Identify which cell holds the provided text, then report its (X, Y) central coordinate. 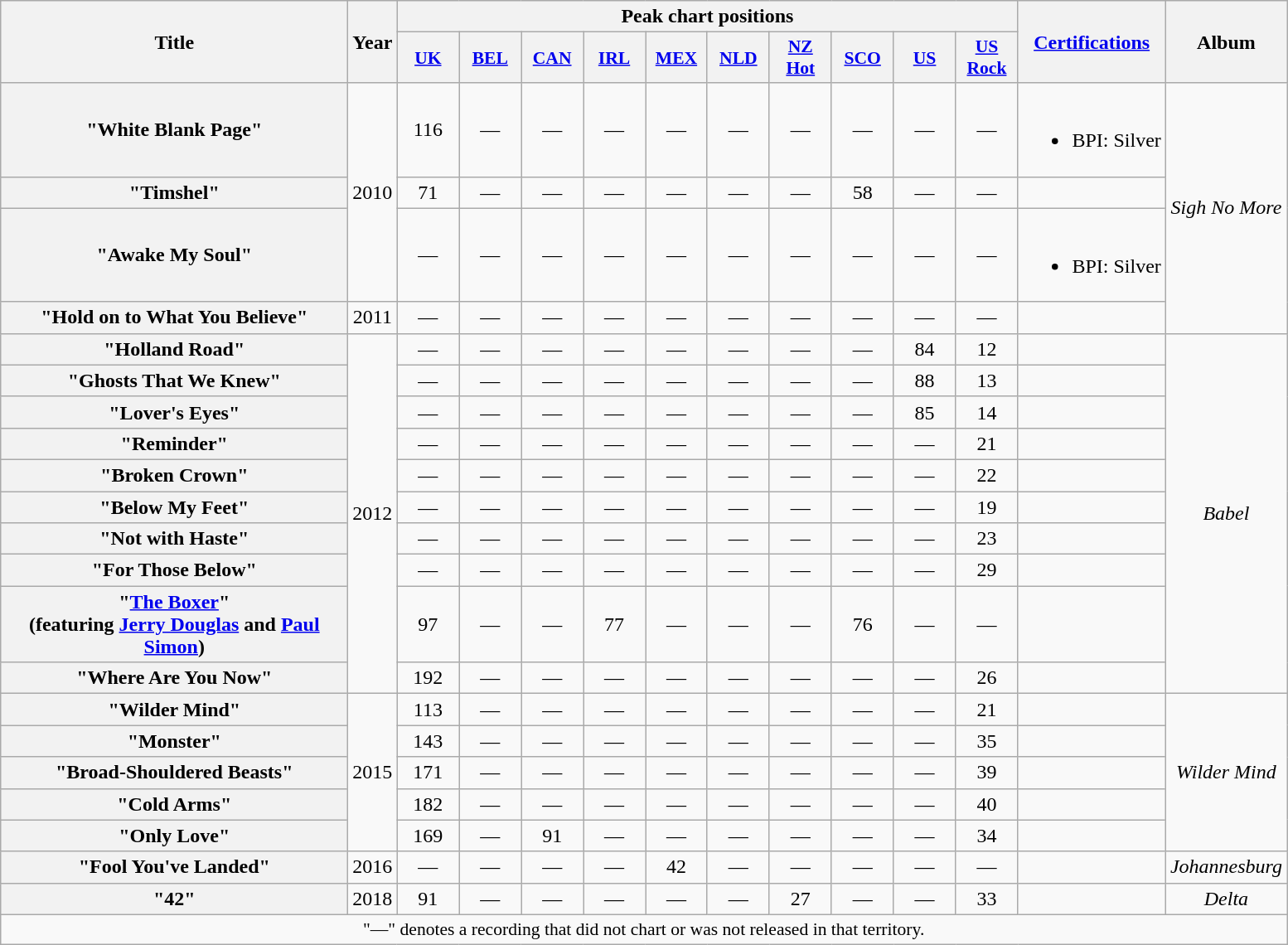
116 (428, 129)
"Monster" (174, 741)
"Ghosts That We Knew" (174, 380)
"Awake My Soul" (174, 255)
Peak chart positions (708, 17)
IRL (615, 58)
"Hold on to What You Believe" (174, 317)
"Holland Road" (174, 349)
2010 (373, 192)
"The Boxer"(featuring Jerry Douglas and Paul Simon) (174, 624)
40 (986, 804)
27 (801, 899)
35 (986, 741)
26 (986, 678)
"Below My Feet" (174, 506)
171 (428, 773)
"Only Love" (174, 836)
Johannesburg (1226, 867)
97 (428, 624)
"—" denotes a recording that did not chart or was not released in that territory. (644, 929)
2016 (373, 867)
NZHot (801, 58)
22 (986, 475)
143 (428, 741)
"Wilder Mind" (174, 710)
12 (986, 349)
71 (428, 192)
88 (925, 380)
42 (676, 867)
"Cold Arms" (174, 804)
"Lover's Eyes" (174, 412)
Title (174, 41)
NLD (738, 58)
58 (862, 192)
Wilder Mind (1226, 773)
"Not with Haste" (174, 539)
MEX (676, 58)
US (925, 58)
Certifications (1092, 41)
77 (615, 624)
"Broad-Shouldered Beasts" (174, 773)
113 (428, 710)
Year (373, 41)
85 (925, 412)
"Fool You've Landed" (174, 867)
13 (986, 380)
2011 (373, 317)
"Reminder" (174, 443)
Album (1226, 41)
192 (428, 678)
84 (925, 349)
USRock (986, 58)
76 (862, 624)
2018 (373, 899)
39 (986, 773)
"Where Are You Now" (174, 678)
23 (986, 539)
SCO (862, 58)
Babel (1226, 514)
Sigh No More (1226, 208)
CAN (552, 58)
2012 (373, 514)
"Broken Crown" (174, 475)
Delta (1226, 899)
169 (428, 836)
14 (986, 412)
"White Blank Page" (174, 129)
BEL (491, 58)
33 (986, 899)
"Timshel" (174, 192)
2015 (373, 773)
"42" (174, 899)
182 (428, 804)
34 (986, 836)
29 (986, 570)
19 (986, 506)
"For Those Below" (174, 570)
UK (428, 58)
